Locate the cell with the specified text and output its (x, y) center coordinate. 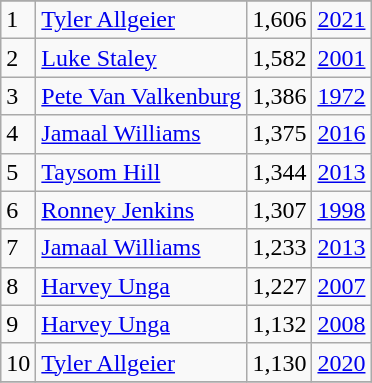
1,130 (280, 362)
9 (18, 324)
1,375 (280, 134)
Ronney Jenkins (142, 210)
4 (18, 134)
8 (18, 286)
1 (18, 20)
2016 (342, 134)
3 (18, 96)
1,344 (280, 172)
1,582 (280, 58)
1,233 (280, 248)
1998 (342, 210)
2008 (342, 324)
7 (18, 248)
2007 (342, 286)
Taysom Hill (142, 172)
10 (18, 362)
1,386 (280, 96)
2 (18, 58)
1,227 (280, 286)
1,606 (280, 20)
2021 (342, 20)
Pete Van Valkenburg (142, 96)
1,132 (280, 324)
2001 (342, 58)
1,307 (280, 210)
6 (18, 210)
1972 (342, 96)
Luke Staley (142, 58)
2020 (342, 362)
5 (18, 172)
